Capture the cell that displays the provided text and extract its (X, Y) central coordinate. 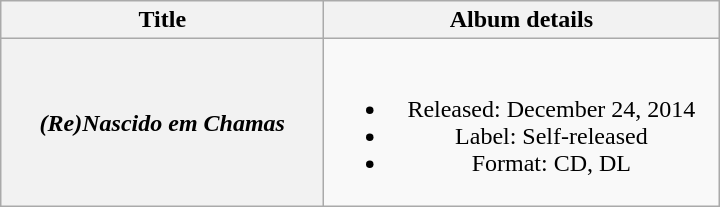
(Re)Nascido em Chamas (162, 122)
Released: December 24, 2014Label: Self-releasedFormat: CD, DL (522, 122)
Album details (522, 20)
Title (162, 20)
